From the cell containing the given text, extract its center point as (x, y) coordinate. 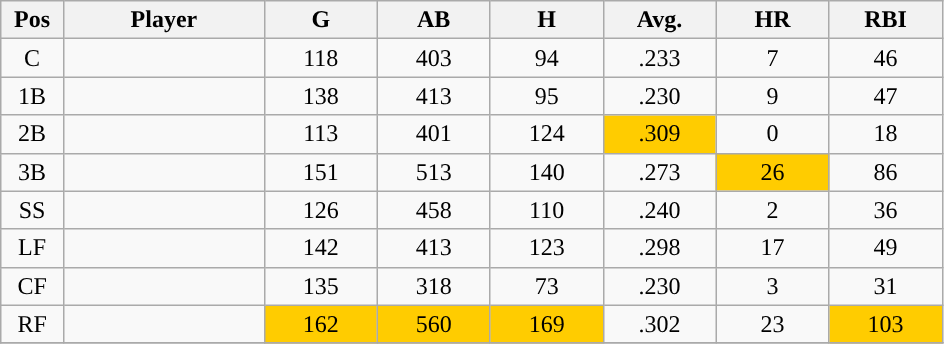
118 (320, 58)
RF (32, 324)
135 (320, 286)
49 (886, 248)
73 (546, 286)
G (320, 20)
CF (32, 286)
23 (772, 324)
86 (886, 172)
.302 (660, 324)
.233 (660, 58)
140 (546, 172)
H (546, 20)
Pos (32, 20)
LF (32, 248)
2 (772, 210)
560 (434, 324)
36 (886, 210)
401 (434, 134)
47 (886, 96)
1B (32, 96)
403 (434, 58)
142 (320, 248)
RBI (886, 20)
.298 (660, 248)
3 (772, 286)
0 (772, 134)
Avg. (660, 20)
151 (320, 172)
.309 (660, 134)
3B (32, 172)
Player (164, 20)
C (32, 58)
110 (546, 210)
124 (546, 134)
123 (546, 248)
95 (546, 96)
7 (772, 58)
17 (772, 248)
126 (320, 210)
.273 (660, 172)
318 (434, 286)
113 (320, 134)
46 (886, 58)
31 (886, 286)
94 (546, 58)
SS (32, 210)
9 (772, 96)
458 (434, 210)
162 (320, 324)
AB (434, 20)
169 (546, 324)
138 (320, 96)
.240 (660, 210)
26 (772, 172)
HR (772, 20)
18 (886, 134)
103 (886, 324)
513 (434, 172)
2B (32, 134)
